Identify which cell holds the provided text, then report its [x, y] central coordinate. 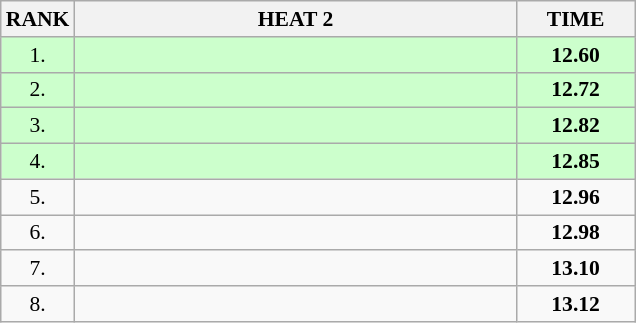
8. [38, 304]
13.12 [576, 304]
RANK [38, 19]
12.72 [576, 90]
12.82 [576, 126]
13.10 [576, 269]
2. [38, 90]
12.85 [576, 162]
12.60 [576, 55]
12.96 [576, 197]
5. [38, 197]
12.98 [576, 233]
3. [38, 126]
TIME [576, 19]
4. [38, 162]
HEAT 2 [295, 19]
6. [38, 233]
7. [38, 269]
1. [38, 55]
